Find where the given text appears and provide that cell's center as [X, Y] coordinate. 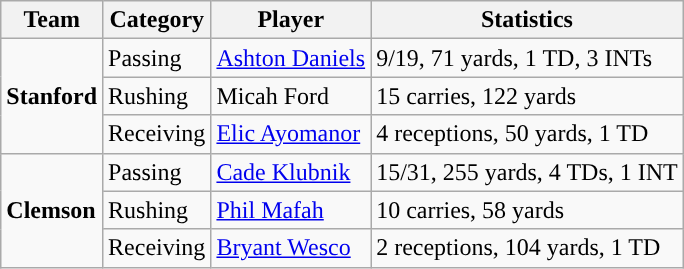
Stanford [52, 96]
Cade Klubnik [291, 172]
Team [52, 20]
Clemson [52, 210]
15 carries, 122 yards [528, 96]
Bryant Wesco [291, 248]
Ashton Daniels [291, 58]
15/31, 255 yards, 4 TDs, 1 INT [528, 172]
Micah Ford [291, 96]
Elic Ayomanor [291, 134]
Statistics [528, 20]
10 carries, 58 yards [528, 210]
2 receptions, 104 yards, 1 TD [528, 248]
9/19, 71 yards, 1 TD, 3 INTs [528, 58]
4 receptions, 50 yards, 1 TD [528, 134]
Category [157, 20]
Phil Mafah [291, 210]
Player [291, 20]
